Capture the cell that displays the provided text and extract its (X, Y) central coordinate. 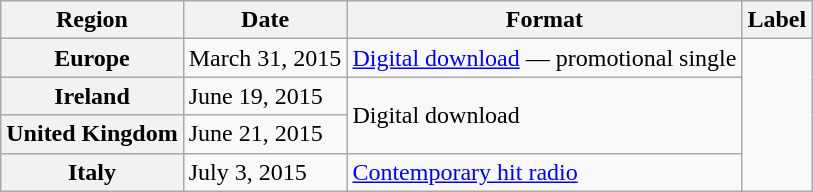
Europe (92, 58)
June 21, 2015 (265, 134)
Label (777, 20)
June 19, 2015 (265, 96)
Contemporary hit radio (544, 172)
Region (92, 20)
United Kingdom (92, 134)
July 3, 2015 (265, 172)
Date (265, 20)
Digital download — promotional single (544, 58)
Digital download (544, 115)
Ireland (92, 96)
Format (544, 20)
March 31, 2015 (265, 58)
Italy (92, 172)
